Find where the given text appears and provide that cell's center as [x, y] coordinate. 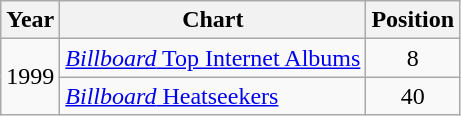
1999 [30, 77]
Billboard Top Internet Albums [213, 58]
8 [413, 58]
Billboard Heatseekers [213, 96]
Chart [213, 20]
Position [413, 20]
40 [413, 96]
Year [30, 20]
